Scan for the cell matching the given text and deliver its [X, Y] coordinate at center. 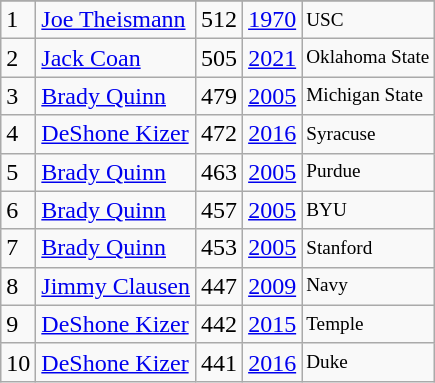
Purdue [368, 172]
2015 [272, 324]
2 [18, 58]
1 [18, 20]
2009 [272, 286]
Michigan State [368, 96]
8 [18, 286]
Jimmy Clausen [116, 286]
1970 [272, 20]
Stanford [368, 248]
7 [18, 248]
4 [18, 134]
5 [18, 172]
2021 [272, 58]
10 [18, 362]
Temple [368, 324]
447 [220, 286]
Jack Coan [116, 58]
505 [220, 58]
6 [18, 210]
Navy [368, 286]
479 [220, 96]
463 [220, 172]
3 [18, 96]
9 [18, 324]
USC [368, 20]
Oklahoma State [368, 58]
472 [220, 134]
453 [220, 248]
512 [220, 20]
Duke [368, 362]
BYU [368, 210]
Joe Theismann [116, 20]
441 [220, 362]
442 [220, 324]
Syracuse [368, 134]
457 [220, 210]
